Locate the cell with the specified text and output its (X, Y) center coordinate. 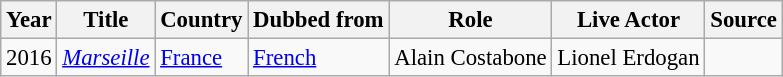
Live Actor (628, 20)
France (202, 58)
Lionel Erdogan (628, 58)
Marseille (106, 58)
Source (744, 20)
Role (470, 20)
Year (29, 20)
2016 (29, 58)
French (318, 58)
Alain Costabone (470, 58)
Country (202, 20)
Title (106, 20)
Dubbed from (318, 20)
